For the text-containing cell, return its midpoint in (x, y) coordinate format. 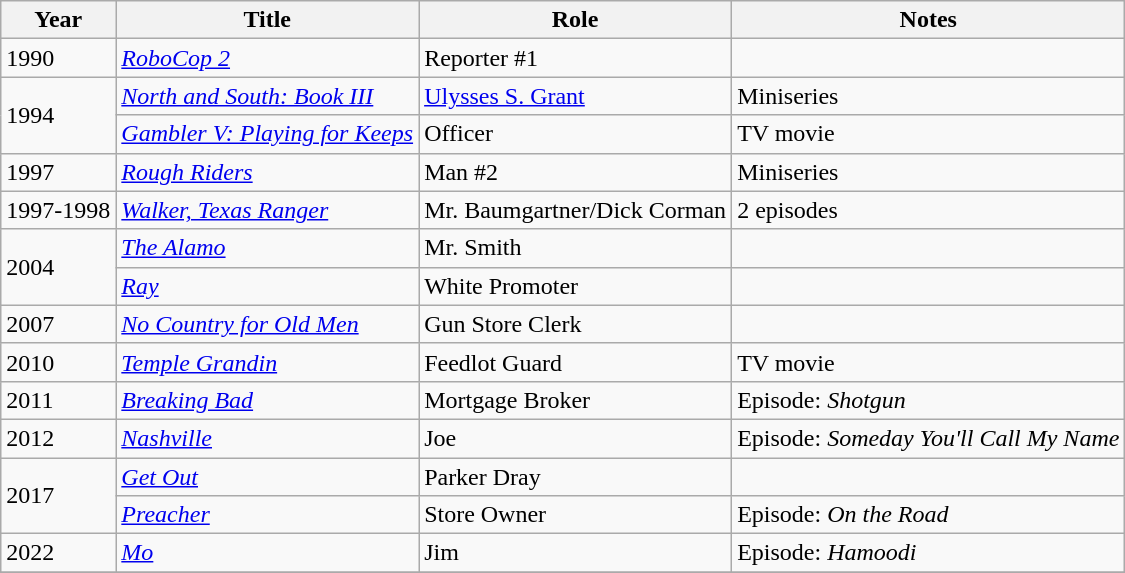
Walker, Texas Ranger (268, 210)
Gun Store Clerk (576, 324)
2022 (58, 553)
Episode: Shotgun (928, 400)
1997 (58, 172)
Notes (928, 20)
Title (268, 20)
Store Owner (576, 515)
Mortgage Broker (576, 400)
1997-1998 (58, 210)
Get Out (268, 477)
Ulysses S. Grant (576, 96)
Ray (268, 286)
2 episodes (928, 210)
1994 (58, 115)
Episode: On the Road (928, 515)
Officer (576, 134)
Episode: Someday You'll Call My Name (928, 438)
Gambler V: Playing for Keeps (268, 134)
Temple Grandin (268, 362)
White Promoter (576, 286)
2007 (58, 324)
Mo (268, 553)
Jim (576, 553)
Man #2 (576, 172)
Mr. Smith (576, 248)
The Alamo (268, 248)
Episode: Hamoodi (928, 553)
Role (576, 20)
2012 (58, 438)
Reporter #1 (576, 58)
Mr. Baumgartner/Dick Corman (576, 210)
Nashville (268, 438)
Joe (576, 438)
2010 (58, 362)
RoboCop 2 (268, 58)
2017 (58, 496)
1990 (58, 58)
North and South: Book III (268, 96)
Year (58, 20)
2011 (58, 400)
No Country for Old Men (268, 324)
Rough Riders (268, 172)
Preacher (268, 515)
2004 (58, 267)
Feedlot Guard (576, 362)
Parker Dray (576, 477)
Breaking Bad (268, 400)
